Provide the (X, Y) coordinate of the cell's center where the given text is located.  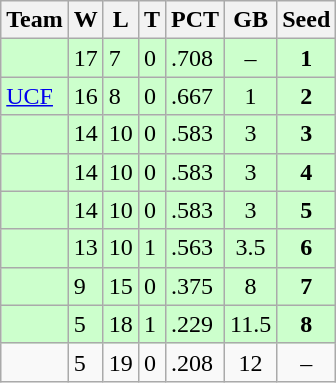
.708 (194, 58)
UCF (35, 96)
.375 (194, 286)
16 (86, 96)
4 (306, 172)
W (86, 20)
17 (86, 58)
T (152, 20)
13 (86, 248)
15 (120, 286)
2 (306, 96)
18 (120, 324)
.208 (194, 362)
Seed (306, 20)
.229 (194, 324)
6 (306, 248)
19 (120, 362)
.563 (194, 248)
9 (86, 286)
12 (251, 362)
.667 (194, 96)
GB (251, 20)
11.5 (251, 324)
Team (35, 20)
L (120, 20)
PCT (194, 20)
3.5 (251, 248)
